For the text-containing cell, return its midpoint in (X, Y) coordinate format. 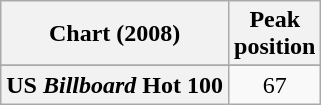
Chart (2008) (115, 34)
Peakposition (275, 34)
US Billboard Hot 100 (115, 85)
67 (275, 85)
